Capture the cell that displays the provided text and extract its [X, Y] central coordinate. 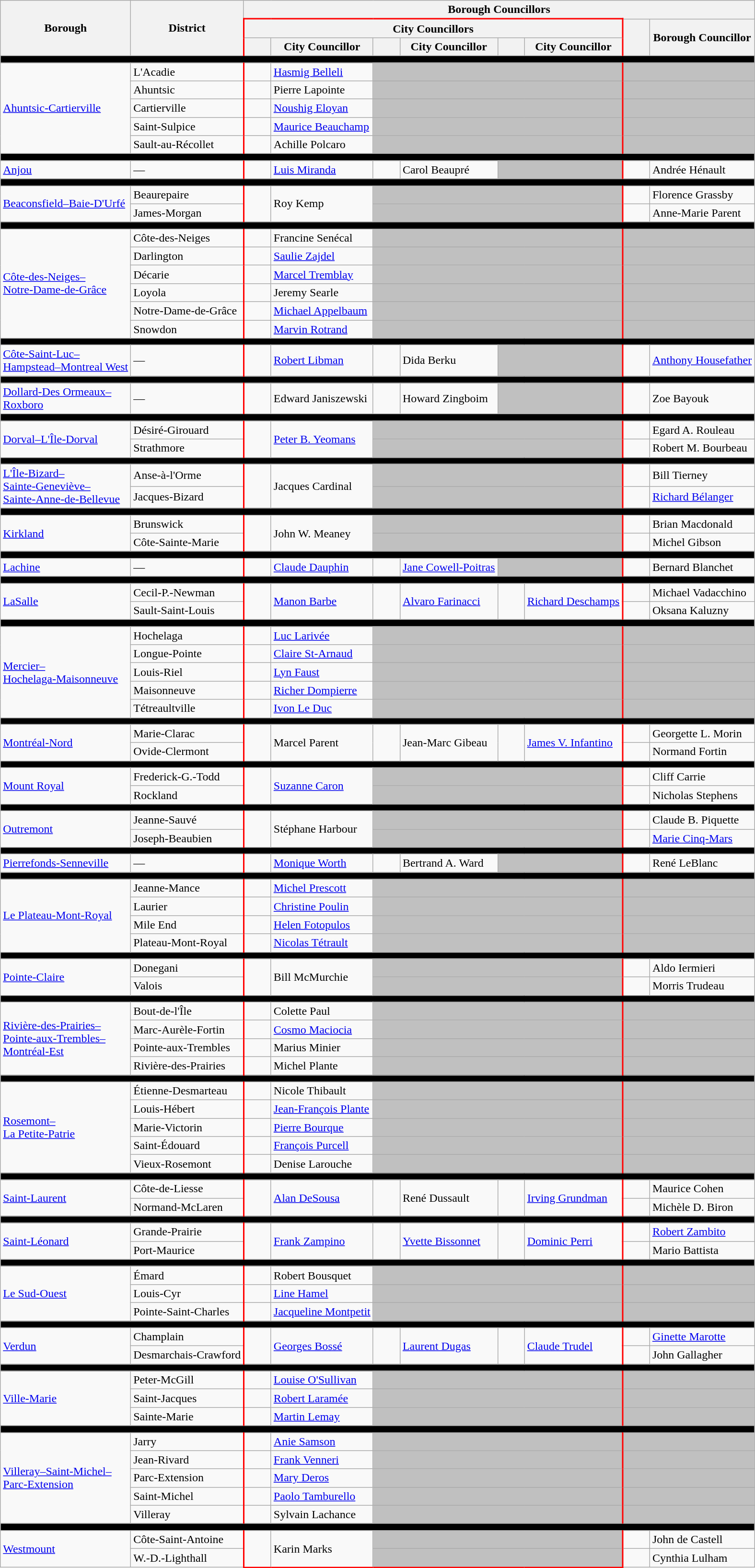
Vieux-Rosemont [187, 1164]
Saint-Édouard [187, 1146]
Howard Zingboim [449, 399]
Michael Appelbaum [322, 311]
Louis-Cyr [187, 1293]
Hochelaga [187, 636]
Beaurepaire [187, 195]
Normand-McLaren [187, 1207]
Paolo Tamburello [322, 1496]
Cliff Carrie [702, 777]
Robert Zambito [702, 1232]
Louis-Riel [187, 672]
Anthony Housefather [702, 360]
John de Castell [702, 1539]
Jean-François Plante [322, 1109]
City Councillors [433, 29]
René LeBlanc [702, 863]
Sault-Saint-Louis [187, 611]
Cosmo Maciocia [322, 1029]
Claude B. Piquette [702, 820]
Verdun [66, 1346]
Robert M. Bourbeau [702, 448]
Colette Paul [322, 1011]
Cartierville [187, 108]
Pierre Lapointe [322, 90]
Frank Venneri [322, 1460]
Lyn Faust [322, 672]
Frederick-G.-Todd [187, 777]
Maurice Cohen [702, 1189]
Marie-Clarac [187, 733]
Bertrand A. Ward [449, 863]
Émard [187, 1275]
Ahuntsic-Cartierville [66, 108]
Desmarchais-Crawford [187, 1355]
Côte-des-Neiges [187, 238]
Jarry [187, 1441]
Rivière-des-Prairies [187, 1066]
Robert Laramée [322, 1398]
Lachine [66, 567]
Mercier–Hochelaga-Maisonneuve [66, 672]
Laurent Dugas [449, 1346]
Pointe-aux-Trembles [187, 1047]
Pierrefonds-Senneville [66, 863]
Mario Battista [702, 1250]
Pierre Bourque [322, 1127]
Port-Maurice [187, 1250]
Westmount [66, 1548]
Le Plateau-Mont-Royal [66, 916]
Robert Bousquet [322, 1275]
Le Sud-Ouest [66, 1293]
Plateau-Mont-Royal [187, 943]
Maisonneuve [187, 690]
Jeanne-Sauvé [187, 820]
Michel Prescott [322, 888]
Strathmore [187, 448]
Marvin Rotrand [322, 329]
Décarie [187, 274]
Pointe-Saint-Charles [187, 1312]
Jane Cowell-Poitras [449, 567]
Michel Plante [322, 1066]
Sault-au-Récollet [187, 145]
Borough Councillor [702, 37]
Ovide-Clermont [187, 752]
Brian Macdonald [702, 524]
Dida Berku [449, 360]
Suzanne Caron [322, 786]
Anse-à-l'Orme [187, 475]
Frank Zampino [322, 1241]
Snowdon [187, 329]
Helen Fotopulos [322, 925]
Nicolas Tétrault [322, 943]
Beaconsfield–Baie-D'Urfé [66, 204]
District [187, 28]
Saulie Zajdel [322, 256]
Rivière-des-Prairies–Pointe-aux-Trembles–Montréal-Est [66, 1038]
Ivon Le Duc [322, 709]
Karin Marks [322, 1548]
Robert Libman [322, 360]
Mary Deros [322, 1478]
Saint-Sulpice [187, 127]
Brunswick [187, 524]
Cynthia Lulham [702, 1558]
Notre-Dame-de-Grâce [187, 311]
Grande-Prairie [187, 1232]
Rockland [187, 795]
Anie Samson [322, 1441]
Stéphane Harbour [322, 829]
Oksana Kaluzny [702, 611]
Carol Beaupré [449, 170]
Saint-Jacques [187, 1398]
Aldo Iermieri [702, 968]
Claude Dauphin [322, 567]
Marcel Tremblay [322, 274]
Jeremy Searle [322, 292]
Côte-de-Liesse [187, 1189]
Borough [66, 28]
Rosemont–La Petite-Patrie [66, 1127]
Bernard Blanchet [702, 567]
Donegani [187, 968]
Côte-Saint-Antoine [187, 1539]
Bill Tierney [702, 475]
Côte-Saint-Luc–Hampstead–Montreal West [66, 360]
Anjou [66, 170]
Peter B. Yeomans [322, 439]
Bout-de-l'Île [187, 1011]
Hasmig Belleli [322, 71]
Marie Cinq-Mars [702, 838]
Georges Bossé [322, 1346]
Normand Fortin [702, 752]
François Purcell [322, 1146]
Jeanne-Mance [187, 888]
Alan DeSousa [322, 1198]
Cecil-P.-Newman [187, 592]
Villeray–Saint-Michel–Parc-Extension [66, 1478]
Désiré-Girouard [187, 430]
Parc-Extension [187, 1478]
Michael Vadacchino [702, 592]
Line Hamel [322, 1293]
Bill McMurchie [322, 977]
Peter-McGill [187, 1380]
René Dussault [449, 1198]
Champlain [187, 1337]
Pointe-Claire [66, 977]
Andrée Hénault [702, 170]
Côte-Sainte-Marie [187, 542]
Roy Kemp [322, 204]
Outremont [66, 829]
Laurier [187, 906]
Zoe Bayouk [702, 399]
Sylvain Lachance [322, 1514]
Claire St-Arnaud [322, 654]
John W. Meaney [322, 533]
Marc-Aurèle-Fortin [187, 1029]
Dorval–L'Île-Dorval [66, 439]
Jean-Rivard [187, 1460]
L'Île-Bizard–Sainte-Geneviève–Sainte-Anne-de-Bellevue [66, 486]
Jacques-Bizard [187, 497]
Francine Senécal [322, 238]
Ginette Marotte [702, 1337]
Christine Poulin [322, 906]
Richard Deschamps [573, 601]
Étienne-Desmarteau [187, 1091]
Borough Councillors [499, 10]
Jacques Cardinal [322, 486]
Martin Lemay [322, 1417]
Ville-Marie [66, 1398]
James V. Infantino [573, 743]
Loyola [187, 292]
Marius Minier [322, 1047]
Saint-Laurent [66, 1198]
W.-D.-Lighthall [187, 1558]
Richer Dompierre [322, 690]
Georgette L. Morin [702, 733]
Anne-Marie Parent [702, 213]
Mile End [187, 925]
Nicole Thibault [322, 1091]
Edward Janiszewski [322, 399]
Egard A. Rouleau [702, 430]
Saint-Michel [187, 1496]
L'Acadie [187, 71]
Michel Gibson [702, 542]
John Gallagher [702, 1355]
Marcel Parent [322, 743]
Florence Grassby [702, 195]
Nicholas Stephens [702, 795]
Alvaro Farinacci [449, 601]
Longue-Pointe [187, 654]
Tétreaultville [187, 709]
Joseph-Beaubien [187, 838]
Mount Royal [66, 786]
Marie-Victorin [187, 1127]
Richard Bélanger [702, 497]
Achille Polcaro [322, 145]
Irving Grundman [573, 1198]
Claude Trudel [573, 1346]
Luc Larivée [322, 636]
Maurice Beauchamp [322, 127]
Kirkland [66, 533]
Yvette Bissonnet [449, 1241]
Morris Trudeau [702, 986]
LaSalle [66, 601]
Manon Barbe [322, 601]
Luis Miranda [322, 170]
Ahuntsic [187, 90]
Denise Larouche [322, 1164]
Louise O'Sullivan [322, 1380]
Noushig Eloyan [322, 108]
Montréal-Nord [66, 743]
Michèle D. Biron [702, 1207]
Côte-des-Neiges–Notre-Dame-de-Grâce [66, 283]
Villeray [187, 1514]
Jean-Marc Gibeau [449, 743]
Saint-Léonard [66, 1241]
James-Morgan [187, 213]
Darlington [187, 256]
Monique Worth [322, 863]
Valois [187, 986]
Jacqueline Montpetit [322, 1312]
Sainte-Marie [187, 1417]
Louis-Hébert [187, 1109]
Dominic Perri [573, 1241]
Dollard-Des Ormeaux–Roxboro [66, 399]
